Determine the (x, y) coordinate at the center of the cell enclosing the given text.  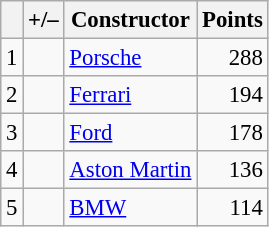
Points (232, 20)
2 (12, 95)
+/– (44, 20)
Constructor (130, 20)
136 (232, 170)
194 (232, 95)
114 (232, 208)
Porsche (130, 58)
1 (12, 58)
178 (232, 133)
Aston Martin (130, 170)
Ford (130, 133)
288 (232, 58)
5 (12, 208)
3 (12, 133)
Ferrari (130, 95)
4 (12, 170)
BMW (130, 208)
